Locate the cell with the specified text and output its [X, Y] center coordinate. 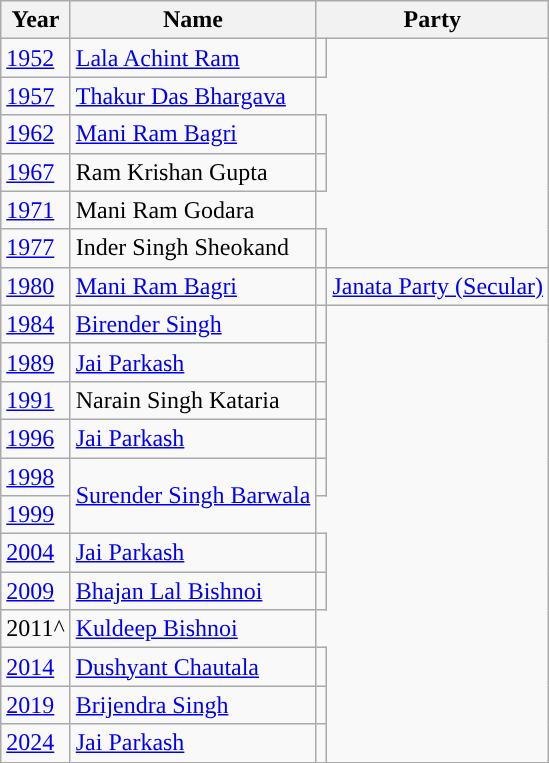
2009 [36, 591]
2019 [36, 705]
2011^ [36, 629]
1962 [36, 134]
1984 [36, 324]
1991 [36, 400]
1999 [36, 515]
2014 [36, 667]
Surender Singh Barwala [193, 496]
Kuldeep Bishnoi [193, 629]
Janata Party (Secular) [438, 286]
Bhajan Lal Bishnoi [193, 591]
1996 [36, 438]
Dushyant Chautala [193, 667]
1967 [36, 172]
1952 [36, 58]
Year [36, 20]
Thakur Das Bhargava [193, 96]
Lala Achint Ram [193, 58]
1971 [36, 210]
2004 [36, 553]
1957 [36, 96]
1980 [36, 286]
Ram Krishan Gupta [193, 172]
Name [193, 20]
Mani Ram Godara [193, 210]
2024 [36, 743]
Party [432, 20]
1998 [36, 477]
1989 [36, 362]
Brijendra Singh [193, 705]
Inder Singh Sheokand [193, 248]
Narain Singh Kataria [193, 400]
Birender Singh [193, 324]
1977 [36, 248]
